Return [x, y] of the center of cell containing provided text 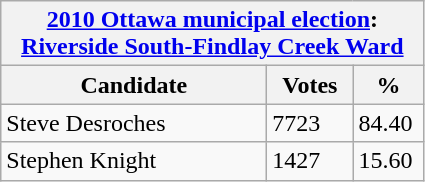
Stephen Knight [134, 161]
Steve Desroches [134, 123]
1427 [310, 161]
Votes [310, 85]
7723 [310, 123]
Candidate [134, 85]
% [388, 85]
15.60 [388, 161]
84.40 [388, 123]
2010 Ottawa municipal election: Riverside South-Findlay Creek Ward [212, 34]
